Extract the [x, y] coordinate from the center of the cell holding the provided text.  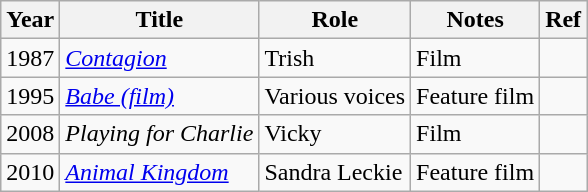
2010 [30, 172]
Sandra Leckie [335, 172]
Title [160, 20]
Notes [476, 20]
Animal Kingdom [160, 172]
Year [30, 20]
Vicky [335, 134]
Playing for Charlie [160, 134]
Ref [564, 20]
1995 [30, 96]
Contagion [160, 58]
Various voices [335, 96]
Trish [335, 58]
1987 [30, 58]
Babe (film) [160, 96]
2008 [30, 134]
Role [335, 20]
